Extract the (X, Y) coordinate from the center of the cell holding the provided text.  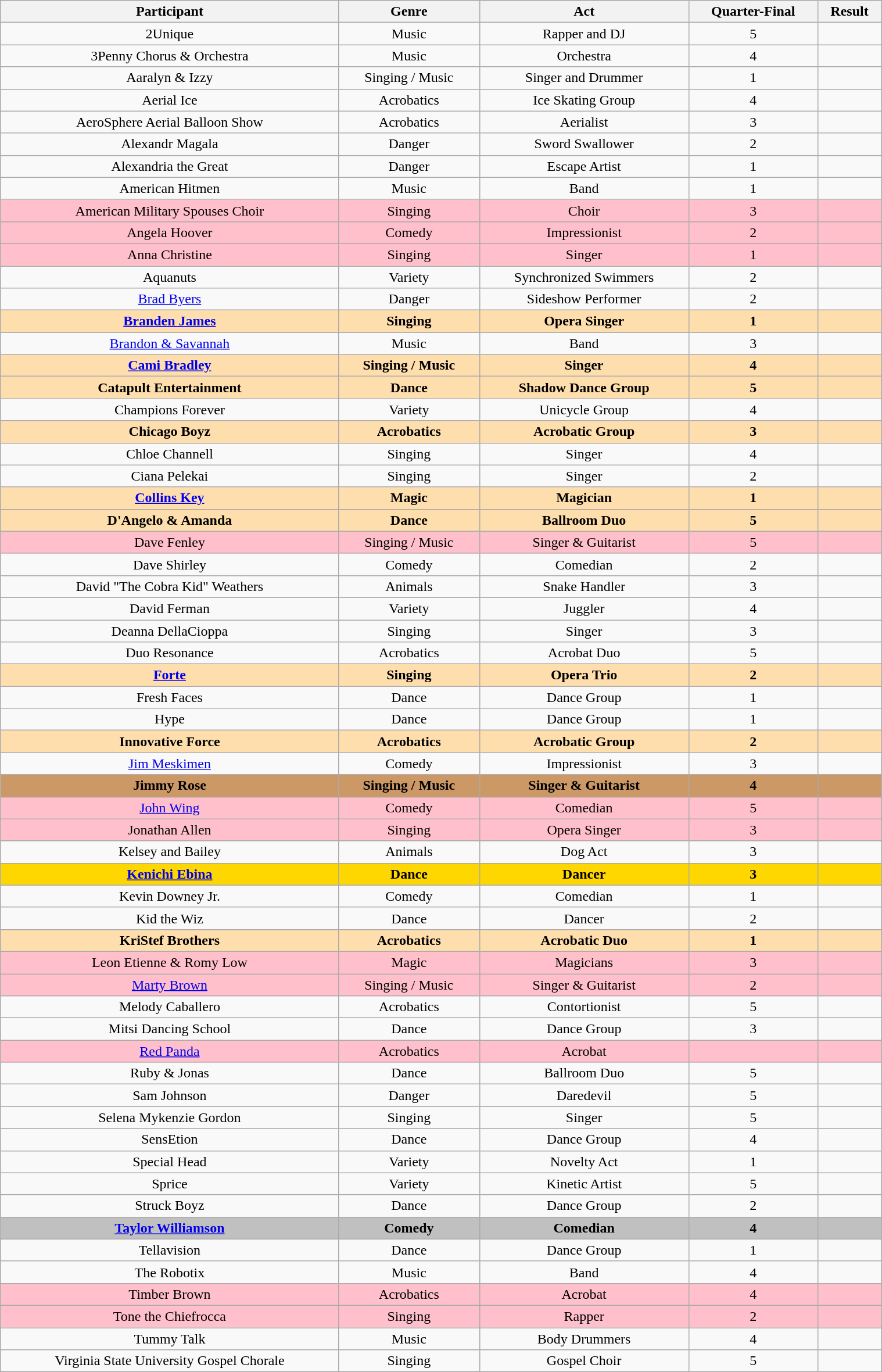
Chicago Boyz (170, 432)
Jim Meskimen (170, 764)
Synchronized Swimmers (584, 277)
Sword Swallower (584, 144)
Tummy Talk (170, 1338)
Opera Trio (584, 675)
Deanna DellaCioppa (170, 631)
Gospel Choir (584, 1361)
Ruby & Jonas (170, 1073)
Orchestra (584, 56)
Kelsey and Bailey (170, 852)
Juggler (584, 608)
Fresh Faces (170, 697)
D'Angelo & Amanda (170, 520)
Virginia State University Gospel Chorale (170, 1361)
American Military Spouses Choir (170, 210)
Rapper (584, 1316)
Anna Christine (170, 255)
Forte (170, 675)
Selena Mykenzie Gordon (170, 1117)
Timber Brown (170, 1294)
Sideshow Performer (584, 299)
SensEtion (170, 1140)
Aerial Ice (170, 100)
Quarter-Final (753, 12)
Shadow Dance Group (584, 388)
Genre (409, 12)
David Ferman (170, 608)
Kinetic Artist (584, 1184)
Taylor Williamson (170, 1228)
Special Head (170, 1162)
Angela Hoover (170, 232)
Duo Resonance (170, 653)
Snake Handler (584, 586)
Catapult Entertainment (170, 388)
Acrobatic Duo (584, 940)
Sprice (170, 1184)
Marty Brown (170, 985)
Magicians (584, 962)
Alexandria the Great (170, 166)
Jonathan Allen (170, 830)
Dave Fenley (170, 542)
Daredevil (584, 1095)
Novelty Act (584, 1162)
Kid the Wiz (170, 918)
Branden James (170, 321)
Innovative Force (170, 741)
Unicycle Group (584, 410)
Aaralyn & Izzy (170, 78)
Singer and Drummer (584, 78)
Melody Caballero (170, 1007)
Tellavision (170, 1250)
Contortionist (584, 1007)
Mitsi Dancing School (170, 1029)
Chloe Channell (170, 454)
Struck Boyz (170, 1206)
Result (849, 12)
Dog Act (584, 852)
David "The Cobra Kid" Weathers (170, 586)
Act (584, 12)
Aerialist (584, 122)
KriStef Brothers (170, 940)
Choir (584, 210)
John Wing (170, 808)
Participant (170, 12)
Leon Etienne & Romy Low (170, 962)
Rapper and DJ (584, 34)
Ice Skating Group (584, 100)
Champions Forever (170, 410)
Aquanuts (170, 277)
Sam Johnson (170, 1095)
Kevin Downey Jr. (170, 896)
Kenichi Ebina (170, 874)
Alexandr Magala (170, 144)
Dave Shirley (170, 564)
The Robotix (170, 1272)
Jimmy Rose (170, 786)
Body Drummers (584, 1338)
Brad Byers (170, 299)
2Unique (170, 34)
Red Panda (170, 1051)
Ciana Pelekai (170, 476)
3Penny Chorus & Orchestra (170, 56)
Collins Key (170, 498)
Magician (584, 498)
American Hitmen (170, 188)
Cami Bradley (170, 366)
Brandon & Savannah (170, 343)
Tone the Chiefrocca (170, 1316)
Escape Artist (584, 166)
Acrobat Duo (584, 653)
Hype (170, 719)
AeroSphere Aerial Balloon Show (170, 122)
